Scan for the cell matching the given text and deliver its [x, y] coordinate at center. 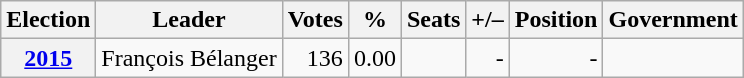
François Bélanger [189, 58]
136 [315, 58]
+/– [488, 20]
Leader [189, 20]
Votes [315, 20]
Position [556, 20]
2015 [48, 58]
Government [673, 20]
Election [48, 20]
% [374, 20]
0.00 [374, 58]
Seats [433, 20]
